Provide the (x, y) coordinate of the cell's center where the given text is located.  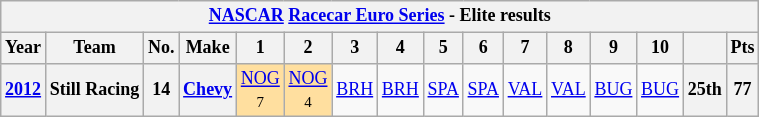
9 (614, 48)
Year (24, 48)
2 (308, 48)
10 (660, 48)
25th (704, 90)
No. (162, 48)
Team (94, 48)
2012 (24, 90)
8 (568, 48)
6 (483, 48)
NASCAR Racecar Euro Series - Elite results (380, 16)
Make (208, 48)
5 (443, 48)
Pts (742, 48)
14 (162, 90)
NOG7 (260, 90)
1 (260, 48)
77 (742, 90)
NOG4 (308, 90)
Still Racing (94, 90)
Chevy (208, 90)
4 (401, 48)
7 (524, 48)
3 (355, 48)
